For the text-containing cell, return its midpoint in (X, Y) coordinate format. 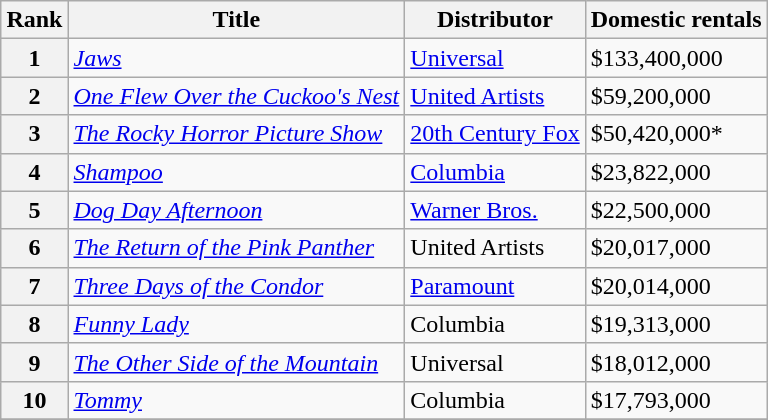
Shampoo (236, 172)
7 (34, 286)
Dog Day Afternoon (236, 210)
The Return of the Pink Panther (236, 248)
Funny Lady (236, 324)
$59,200,000 (676, 96)
6 (34, 248)
4 (34, 172)
$20,017,000 (676, 248)
Rank (34, 20)
2 (34, 96)
$19,313,000 (676, 324)
Jaws (236, 58)
$23,822,000 (676, 172)
$50,420,000* (676, 134)
$18,012,000 (676, 362)
5 (34, 210)
The Rocky Horror Picture Show (236, 134)
20th Century Fox (495, 134)
1 (34, 58)
$17,793,000 (676, 400)
Domestic rentals (676, 20)
$22,500,000 (676, 210)
Paramount (495, 286)
$133,400,000 (676, 58)
Title (236, 20)
One Flew Over the Cuckoo's Nest (236, 96)
10 (34, 400)
3 (34, 134)
Warner Bros. (495, 210)
The Other Side of the Mountain (236, 362)
Tommy (236, 400)
8 (34, 324)
9 (34, 362)
$20,014,000 (676, 286)
Three Days of the Condor (236, 286)
Distributor (495, 20)
